Return the (x, y) coordinate for the center point of the cell that contains the specified text.  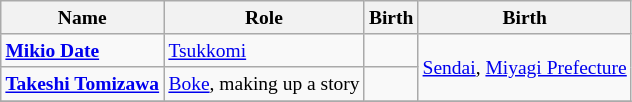
Boke, making up a story (264, 84)
Takeshi Tomizawa (82, 84)
Sendai, Miyagi Prefecture (524, 68)
Role (264, 18)
Tsukkomi (264, 50)
Name (82, 18)
Mikio Date (82, 50)
